Detect which cell encompasses the target text, then output its [x, y] center coordinate. 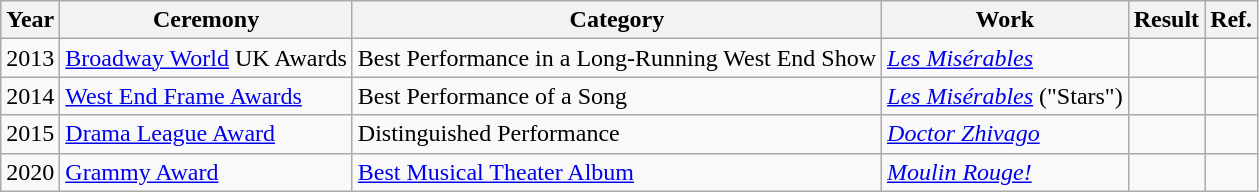
Broadway World UK Awards [206, 58]
2014 [30, 96]
2013 [30, 58]
Drama League Award [206, 134]
West End Frame Awards [206, 96]
Best Musical Theater Album [616, 172]
Doctor Zhivago [1006, 134]
Moulin Rouge! [1006, 172]
Ceremony [206, 20]
Ref. [1232, 20]
Distinguished Performance [616, 134]
Les Misérables ("Stars") [1006, 96]
Category [616, 20]
2020 [30, 172]
Year [30, 20]
Work [1006, 20]
Best Performance in a Long-Running West End Show [616, 58]
2015 [30, 134]
Grammy Award [206, 172]
Les Misérables [1006, 58]
Result [1166, 20]
Best Performance of a Song [616, 96]
